Search for the cell housing the specified text and yield its (X, Y) center coordinate. 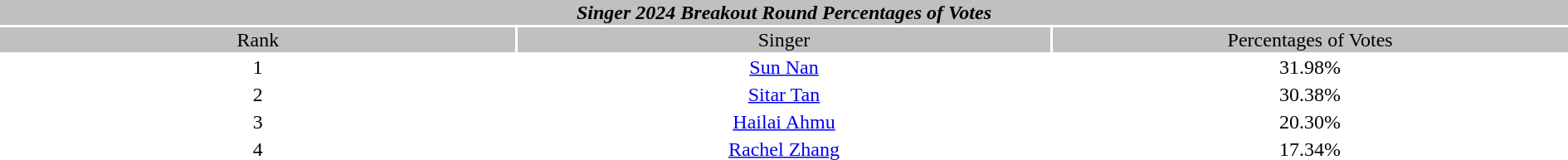
Rank (258, 40)
Hailai Ahmu (785, 122)
Sitar Tan (785, 95)
Sun Nan (785, 67)
31.98% (1310, 67)
Singer (785, 40)
Singer 2024 Breakout Round Percentages of Votes (784, 12)
1 (258, 67)
30.38% (1310, 95)
Percentages of Votes (1310, 40)
3 (258, 122)
2 (258, 95)
20.30% (1310, 122)
